From the cell containing the given text, extract its center point as [X, Y] coordinate. 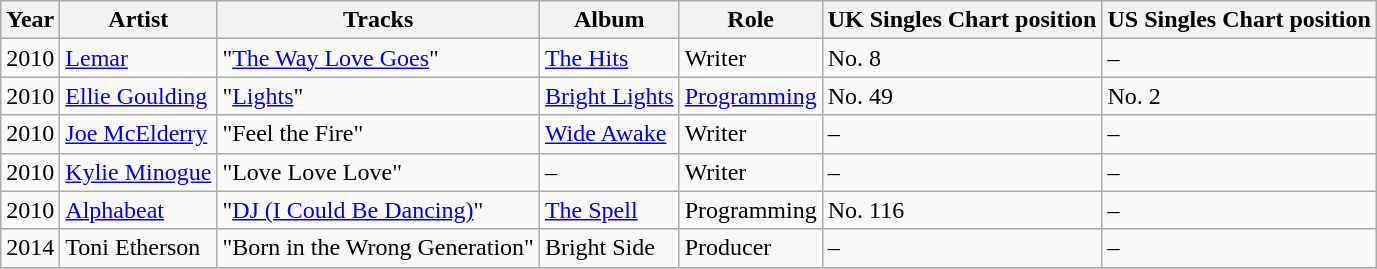
Year [30, 20]
Bright Lights [609, 96]
"The Way Love Goes" [378, 58]
Bright Side [609, 248]
No. 2 [1239, 96]
Tracks [378, 20]
No. 8 [962, 58]
Wide Awake [609, 134]
Album [609, 20]
No. 116 [962, 210]
The Hits [609, 58]
"Love Love Love" [378, 172]
"DJ (I Could Be Dancing)" [378, 210]
Producer [750, 248]
US Singles Chart position [1239, 20]
"Lights" [378, 96]
Joe McElderry [138, 134]
No. 49 [962, 96]
UK Singles Chart position [962, 20]
Lemar [138, 58]
Toni Etherson [138, 248]
2014 [30, 248]
The Spell [609, 210]
Alphabeat [138, 210]
Artist [138, 20]
"Feel the Fire" [378, 134]
Ellie Goulding [138, 96]
Kylie Minogue [138, 172]
"Born in the Wrong Generation" [378, 248]
Role [750, 20]
